From the cell containing the given text, extract its center point as (X, Y) coordinate. 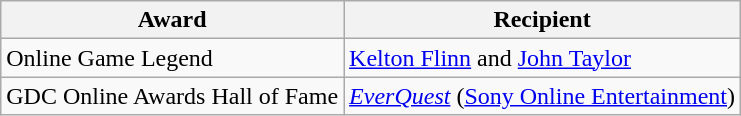
EverQuest (Sony Online Entertainment) (542, 96)
Recipient (542, 20)
Award (172, 20)
Online Game Legend (172, 58)
GDC Online Awards Hall of Fame (172, 96)
Kelton Flinn and John Taylor (542, 58)
